Provide the [X, Y] coordinate of the cell's center where the given text is located.  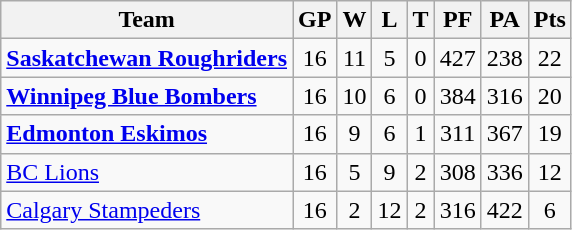
Pts [550, 20]
Winnipeg Blue Bombers [147, 96]
22 [550, 58]
GP [315, 20]
1 [420, 134]
10 [354, 96]
422 [504, 210]
W [354, 20]
Saskatchewan Roughriders [147, 58]
384 [458, 96]
19 [550, 134]
PA [504, 20]
Calgary Stampeders [147, 210]
427 [458, 58]
Team [147, 20]
T [420, 20]
238 [504, 58]
20 [550, 96]
311 [458, 134]
L [390, 20]
336 [504, 172]
11 [354, 58]
367 [504, 134]
Edmonton Eskimos [147, 134]
PF [458, 20]
308 [458, 172]
BC Lions [147, 172]
